Output the (X, Y) coordinate of the center of the cell containing the given text.  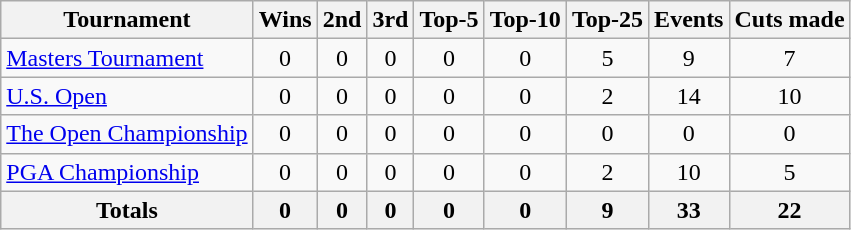
14 (689, 96)
Top-10 (525, 20)
7 (790, 58)
Wins (285, 20)
Totals (127, 210)
3rd (390, 20)
U.S. Open (127, 96)
Cuts made (790, 20)
Masters Tournament (127, 58)
Top-5 (449, 20)
Tournament (127, 20)
Top-25 (607, 20)
PGA Championship (127, 172)
22 (790, 210)
Events (689, 20)
33 (689, 210)
2nd (342, 20)
The Open Championship (127, 134)
